From the cell containing the given text, extract its center point as (X, Y) coordinate. 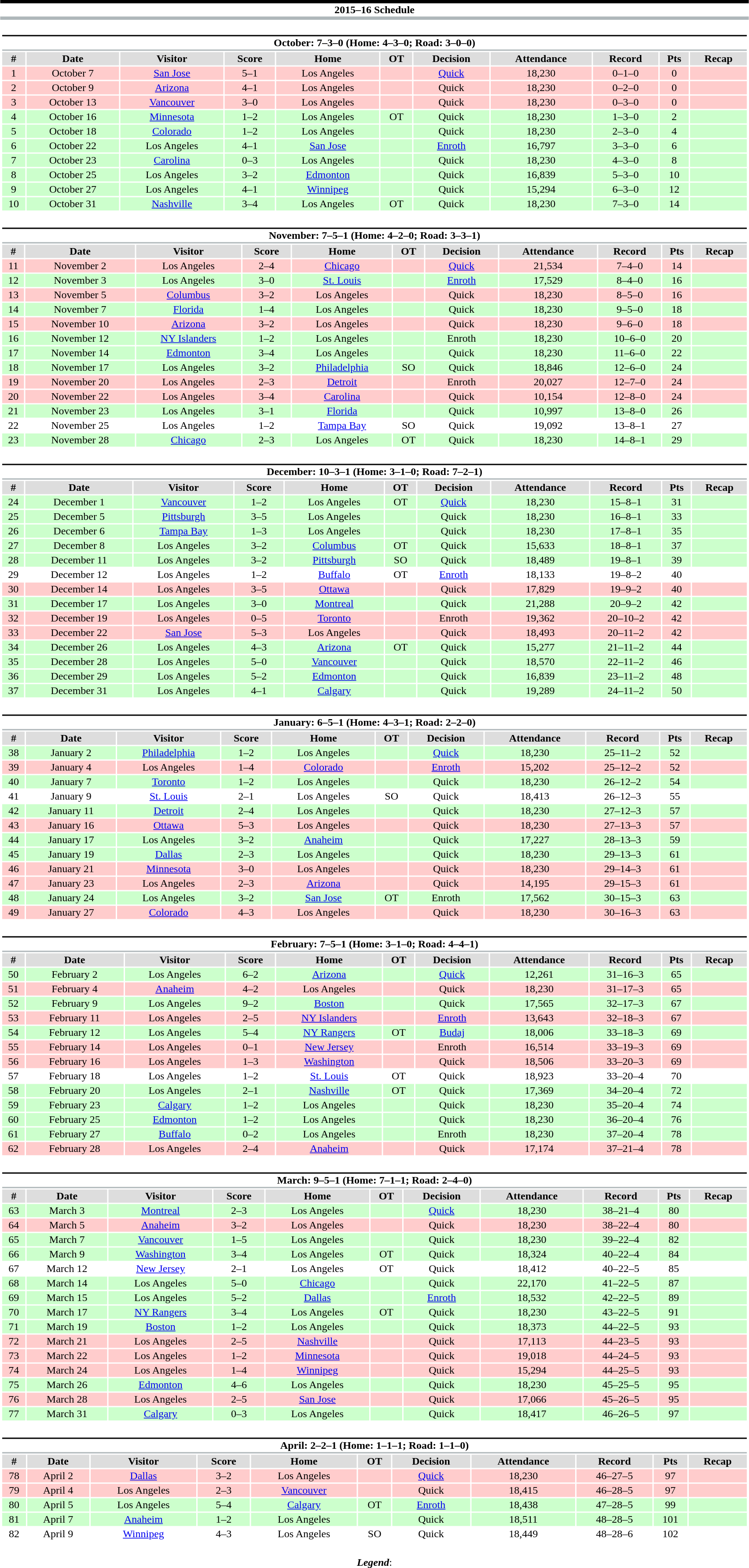
0–2–0 (625, 88)
March 26 (67, 1385)
18,493 (540, 633)
7 (14, 161)
32 (13, 618)
18,133 (540, 575)
21–11–2 (626, 647)
April 9 (58, 1534)
October 23 (73, 161)
17,529 (548, 280)
36 (13, 676)
19,362 (540, 618)
15,277 (540, 647)
October: 7–3–0 (Home: 4–3–0; Road: 3–0–0) (374, 43)
18,449 (524, 1534)
42–22–5 (620, 1298)
1 (14, 73)
46–27–5 (614, 1476)
27–13–3 (622, 826)
18,511 (524, 1520)
February 2 (74, 974)
34 (13, 647)
40–22–4 (620, 1254)
68 (14, 1283)
66 (14, 1254)
13–8–0 (629, 411)
February 28 (74, 1148)
17,066 (532, 1399)
December 8 (79, 546)
28 (13, 560)
10,997 (548, 411)
43 (13, 826)
17,562 (535, 898)
44–23–5 (620, 1341)
January 4 (71, 768)
November 28 (80, 440)
April 2 (58, 1476)
45–26–5 (620, 1399)
November 17 (80, 367)
October 13 (73, 102)
January 9 (71, 797)
33–19–3 (625, 1047)
18,570 (540, 662)
5 (14, 132)
99 (671, 1505)
9–2 (251, 1003)
March 9 (67, 1254)
February 11 (74, 1018)
18,417 (532, 1414)
15,202 (535, 768)
79 (14, 1491)
51 (13, 989)
102 (671, 1534)
28–13–3 (622, 840)
March 19 (67, 1327)
58 (13, 1090)
February 20 (74, 1090)
60 (13, 1119)
April 5 (58, 1505)
26–12–2 (622, 782)
34–20–4 (625, 1090)
18,506 (539, 1061)
15–8–1 (626, 502)
March 22 (67, 1356)
41 (13, 797)
2015–16 Schedule (374, 10)
12,261 (539, 974)
Budaj (452, 1032)
February 9 (74, 1003)
20–9–2 (626, 604)
December 29 (79, 676)
January 23 (71, 884)
16,797 (541, 146)
18,006 (539, 1032)
85 (673, 1269)
November 23 (80, 411)
19,092 (548, 425)
April: 2–2–1 (Home: 1–1–1; Road: 1–1–0) (374, 1445)
2–3–0 (625, 132)
91 (673, 1312)
37–20–4 (625, 1134)
February 12 (74, 1032)
8–5–0 (629, 295)
21,534 (548, 266)
March: 9–5–1 (Home: 7–1–1; Road: 2–4–0) (374, 1181)
9–5–0 (629, 309)
3–3–0 (625, 146)
56 (13, 1061)
November 2 (80, 266)
0–2 (251, 1134)
November 25 (80, 425)
13 (13, 295)
81 (14, 1520)
December 19 (79, 618)
30 (13, 589)
47–28–5 (614, 1505)
17,227 (535, 840)
29–14–3 (622, 869)
84 (673, 1254)
71 (14, 1327)
48–28–5 (614, 1520)
39–22–4 (620, 1240)
18,438 (524, 1505)
30–16–3 (622, 913)
48–28–6 (614, 1534)
9 (14, 190)
17–8–1 (626, 531)
January: 6–5–1 (Home: 4–3–1; Road: 2–2–0) (374, 722)
October 16 (73, 117)
45–25–5 (620, 1385)
March 7 (67, 1240)
43–22–5 (620, 1312)
18–8–1 (626, 546)
13–8–1 (629, 425)
November 10 (80, 324)
7–3–0 (625, 204)
February: 7–5–1 (Home: 3–1–0; Road: 4–4–1) (374, 944)
November 20 (80, 382)
89 (673, 1298)
January 27 (71, 913)
38–21–4 (620, 1211)
53 (13, 1018)
October 7 (73, 73)
19,018 (532, 1356)
6–2 (251, 974)
101 (671, 1520)
6–3–0 (625, 190)
21 (13, 411)
5–1 (250, 73)
March 15 (67, 1298)
November 5 (80, 295)
32–17–3 (625, 1003)
26–12–3 (622, 797)
April 4 (58, 1491)
19–9–2 (626, 589)
31–17–3 (625, 989)
4–6 (239, 1385)
December 5 (79, 517)
December: 10–3–1 (Home: 3–1–0; Road: 7–2–1) (374, 471)
3 (14, 102)
February 14 (74, 1047)
4–3–0 (625, 161)
18,413 (535, 797)
February 27 (74, 1134)
20,027 (548, 382)
February 4 (74, 989)
19 (13, 382)
23–11–2 (626, 676)
12–7–0 (629, 382)
25–12–2 (622, 768)
December 1 (79, 502)
January 21 (71, 869)
14,195 (535, 884)
17 (13, 353)
17,829 (540, 589)
March 21 (67, 1341)
19–8–2 (626, 575)
29–13–3 (622, 855)
8–4–0 (629, 280)
33–20–4 (625, 1076)
10–6–0 (629, 338)
17,369 (539, 1090)
October 25 (73, 175)
October 31 (73, 204)
22–11–2 (626, 662)
7–4–0 (629, 266)
March 17 (67, 1312)
January 19 (71, 855)
45 (13, 855)
February 18 (74, 1076)
November 7 (80, 309)
November 22 (80, 396)
3–1 (266, 411)
December 12 (79, 575)
January 16 (71, 826)
33–20–3 (625, 1061)
33–18–3 (625, 1032)
October 9 (73, 88)
44–22–5 (620, 1327)
18,373 (532, 1327)
12–6–0 (629, 367)
1–3–0 (625, 117)
44–25–5 (620, 1370)
22,170 (532, 1283)
December 22 (79, 633)
November: 7–5–1 (Home: 4–2–0; Road: 3–3–1) (374, 236)
25–11–2 (622, 753)
December 17 (79, 604)
December 31 (79, 691)
36–20–4 (625, 1119)
18,412 (532, 1269)
29–15–3 (622, 884)
16–8–1 (626, 517)
December 26 (79, 647)
December 28 (79, 662)
January 2 (71, 753)
18,324 (532, 1254)
16,514 (539, 1047)
23 (13, 440)
11 (13, 266)
12–8–0 (629, 396)
October 18 (73, 132)
4–2 (251, 989)
February 16 (74, 1061)
January 24 (71, 898)
January 17 (71, 840)
24–11–2 (626, 691)
0–1–0 (625, 73)
14–8–1 (629, 440)
0–5 (259, 618)
0–3–0 (625, 102)
December 11 (79, 560)
18,923 (539, 1076)
17,565 (539, 1003)
40–22–5 (620, 1269)
32–18–3 (625, 1018)
15 (13, 324)
February 25 (74, 1119)
75 (14, 1385)
49 (13, 913)
87 (673, 1283)
27–12–3 (622, 811)
0–1 (251, 1047)
5–3–0 (625, 175)
1–5 (239, 1240)
19–8–1 (626, 560)
46–28–5 (614, 1491)
46–26–5 (620, 1414)
March 3 (67, 1211)
April 7 (58, 1520)
10,154 (548, 396)
64 (14, 1225)
March 14 (67, 1283)
March 31 (67, 1414)
17,113 (532, 1341)
15,633 (540, 546)
18,846 (548, 367)
31–16–3 (625, 974)
47 (13, 884)
17,174 (539, 1148)
November 12 (80, 338)
January 11 (71, 811)
November 3 (80, 280)
December 6 (79, 531)
18,489 (540, 560)
March 28 (67, 1399)
38 (13, 753)
October 27 (73, 190)
19,289 (540, 691)
18,415 (524, 1491)
March 5 (67, 1225)
18,532 (532, 1298)
21,288 (540, 604)
77 (14, 1414)
December 14 (79, 589)
20–10–2 (626, 618)
11–6–0 (629, 353)
25 (13, 517)
44–24–5 (620, 1356)
March 24 (67, 1370)
January 7 (71, 782)
February 23 (74, 1105)
37–21–4 (625, 1148)
41–22–5 (620, 1283)
35–20–4 (625, 1105)
38–22–4 (620, 1225)
62 (13, 1148)
October 22 (73, 146)
20–11–2 (626, 633)
March 12 (67, 1269)
November 14 (80, 353)
73 (14, 1356)
13,643 (539, 1018)
9–6–0 (629, 324)
30–15–3 (622, 898)
